Identify which cell holds the provided text, then report its [X, Y] central coordinate. 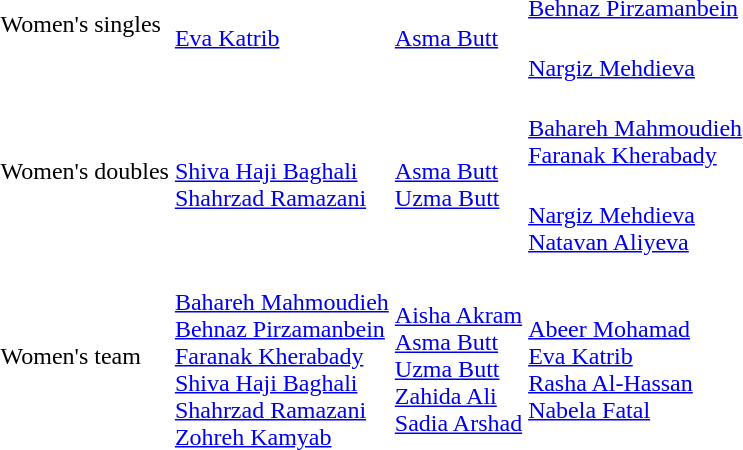
Asma ButtUzma Butt [458, 172]
Shiva Haji BaghaliShahrzad Ramazani [282, 172]
